For the text-containing cell, return its midpoint in (X, Y) coordinate format. 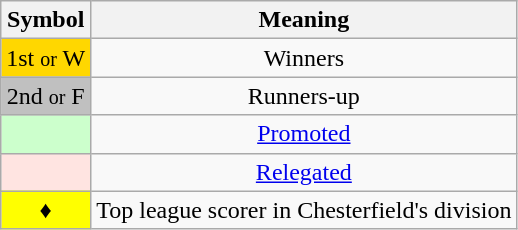
Meaning (304, 20)
Promoted (304, 134)
Top league scorer in Chesterfield's division (304, 210)
Winners (304, 58)
Relegated (304, 172)
♦ (46, 210)
2nd or F (46, 96)
1st or W (46, 58)
Runners-up (304, 96)
Symbol (46, 20)
